For the text-containing cell, return its midpoint in (x, y) coordinate format. 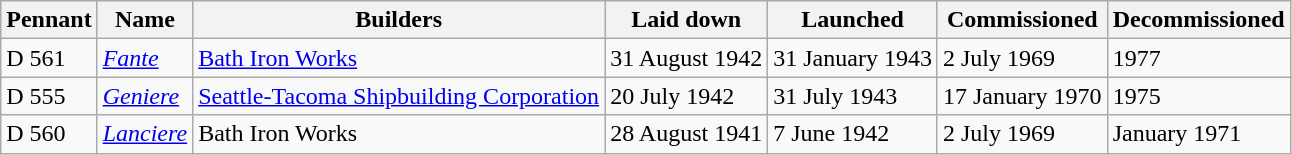
20 July 1942 (686, 96)
Commissioned (1022, 20)
Fante (144, 58)
D 561 (49, 58)
1975 (1198, 96)
Launched (853, 20)
Geniere (144, 96)
Decommissioned (1198, 20)
31 July 1943 (853, 96)
Lanciere (144, 134)
D 555 (49, 96)
January 1971 (1198, 134)
1977 (1198, 58)
17 January 1970 (1022, 96)
Builders (399, 20)
28 August 1941 (686, 134)
Laid down (686, 20)
31 August 1942 (686, 58)
7 June 1942 (853, 134)
31 January 1943 (853, 58)
Name (144, 20)
D 560 (49, 134)
Seattle-Tacoma Shipbuilding Corporation (399, 96)
Pennant (49, 20)
